Return the [x, y] coordinate for the center point of the cell that contains the specified text.  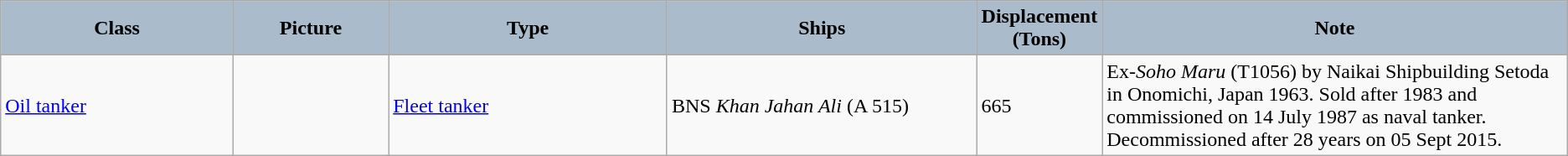
Displacement (Tons) [1039, 29]
Note [1335, 29]
Oil tanker [117, 106]
Class [117, 29]
BNS Khan Jahan Ali (A 515) [822, 106]
Picture [311, 29]
Type [528, 29]
Fleet tanker [528, 106]
Ships [822, 29]
665 [1039, 106]
